For the text-containing cell, return its midpoint in [x, y] coordinate format. 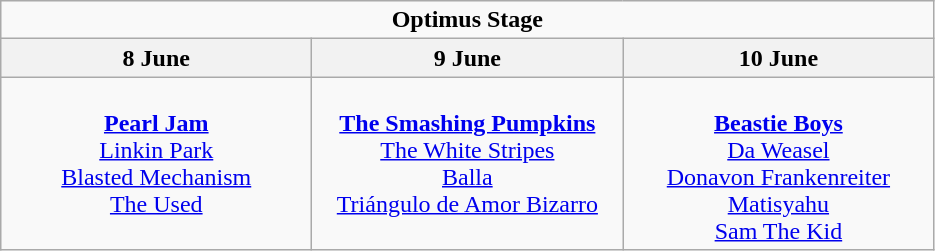
Pearl JamLinkin ParkBlasted MechanismThe Used [156, 164]
Beastie BoysDa WeaselDonavon FrankenreiterMatisyahuSam The Kid [778, 164]
10 June [778, 58]
9 June [468, 58]
The Smashing PumpkinsThe White StripesBallaTriángulo de Amor Bizarro [468, 164]
8 June [156, 58]
Optimus Stage [468, 20]
